Determine the (x, y) coordinate at the center of the cell enclosing the given text.  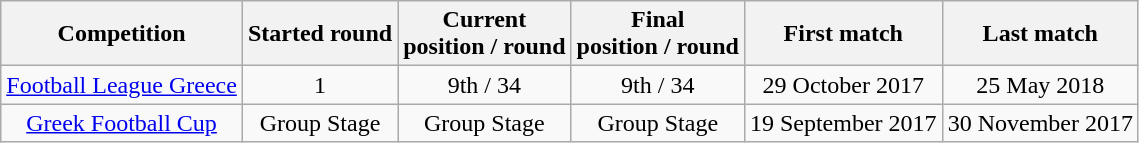
Finalposition / round (658, 34)
Greek Football Cup (122, 123)
First match (843, 34)
Currentposition / round (484, 34)
1 (320, 85)
Football League Greece (122, 85)
30 November 2017 (1040, 123)
25 May 2018 (1040, 85)
Started round (320, 34)
29 October 2017 (843, 85)
Last match (1040, 34)
Competition (122, 34)
19 September 2017 (843, 123)
